Locate the cell with the specified text and output its (x, y) center coordinate. 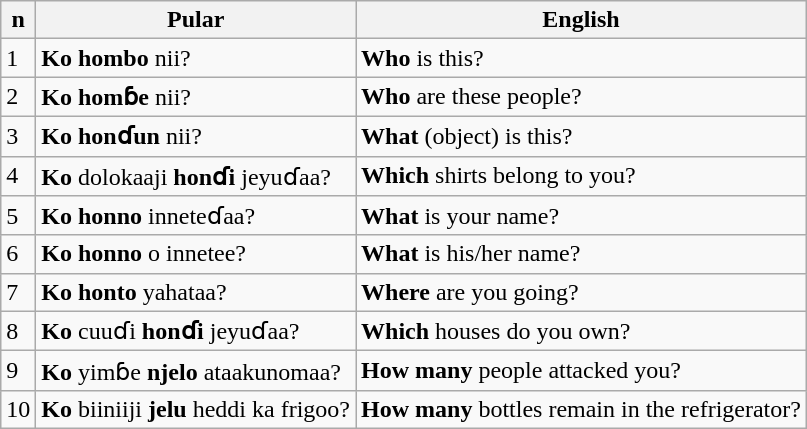
Which houses do you own? (582, 331)
n (18, 20)
Ko cuuɗi honɗi jeyuɗaa? (196, 331)
Pular (196, 20)
3 (18, 136)
Ko yimɓe njelo ataakunomaa? (196, 371)
Who is this? (582, 58)
Ko dolokaaji honɗi jeyuɗaa? (196, 176)
5 (18, 216)
Ko honto yahataa? (196, 292)
Ko biiniiji jelu heddi ka frigoo? (196, 409)
English (582, 20)
Who are these people? (582, 97)
7 (18, 292)
Ko hombo nii? (196, 58)
Where are you going? (582, 292)
Which shirts belong to you? (582, 176)
4 (18, 176)
How many bottles remain in the refrigerator? (582, 409)
What is your name? (582, 216)
Ko honno o innetee? (196, 254)
Ko honɗun nii? (196, 136)
How many people attacked you? (582, 371)
What is his/her name? (582, 254)
10 (18, 409)
Ko honno inneteɗaa? (196, 216)
1 (18, 58)
Ko homɓe nii? (196, 97)
2 (18, 97)
8 (18, 331)
What (object) is this? (582, 136)
9 (18, 371)
6 (18, 254)
